Return [X, Y] of the center of cell containing provided text 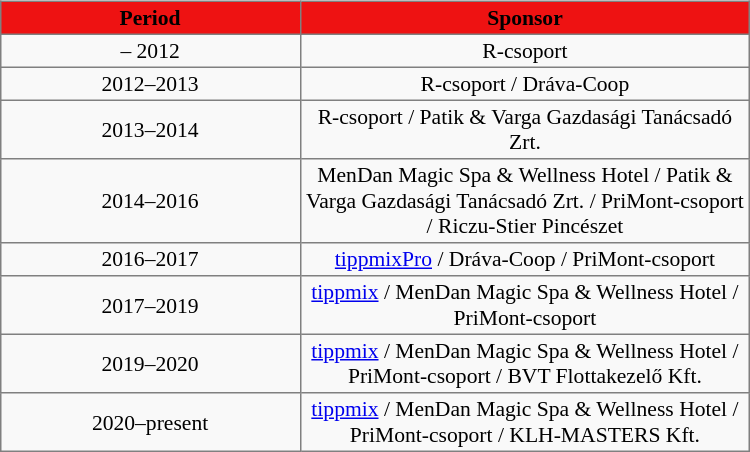
2014–2016 [150, 201]
2020–present [150, 422]
tippmix / MenDan Magic Spa & Wellness Hotel / PriMont-csoport / KLH-MASTERS Kft. [525, 422]
2013–2014 [150, 129]
Period [150, 18]
MenDan Magic Spa & Wellness Hotel / Patik & Varga Gazdasági Tanácsadó Zrt. / PriMont-csoport / Riczu-Stier Pincészet [525, 201]
R-csoport [525, 50]
2019–2020 [150, 363]
– 2012 [150, 50]
tippmix / MenDan Magic Spa & Wellness Hotel / PriMont-csoport / BVT Flottakezelő Kft. [525, 363]
2012–2013 [150, 84]
Sponsor [525, 18]
2017–2019 [150, 305]
R-csoport / Patik & Varga Gazdasági Tanácsadó Zrt. [525, 129]
R-csoport / Dráva-Coop [525, 84]
2016–2017 [150, 260]
tippmix / MenDan Magic Spa & Wellness Hotel / PriMont-csoport [525, 305]
tippmixPro / Dráva-Coop / PriMont-csoport [525, 260]
